Pinpoint the cell where the given text exists, returning its (x, y) midpoint coordinate. 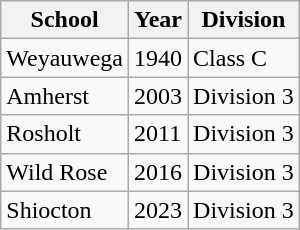
Class C (244, 58)
1940 (158, 58)
2003 (158, 96)
2023 (158, 210)
Amherst (65, 96)
Year (158, 20)
2011 (158, 134)
2016 (158, 172)
School (65, 20)
Weyauwega (65, 58)
Wild Rose (65, 172)
Shiocton (65, 210)
Division (244, 20)
Rosholt (65, 134)
